Search for the cell housing the specified text and yield its [X, Y] center coordinate. 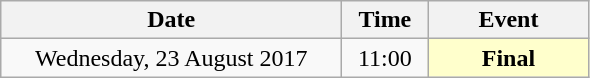
Time [385, 20]
11:00 [385, 58]
Final [508, 58]
Date [172, 20]
Event [508, 20]
Wednesday, 23 August 2017 [172, 58]
